Extract the (x, y) coordinate from the center of the cell holding the provided text.  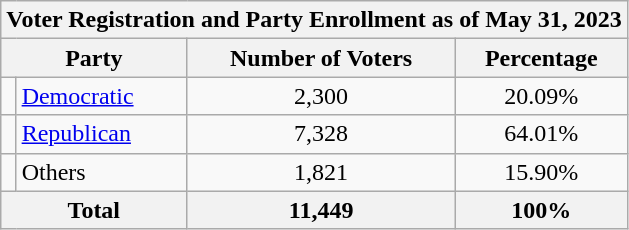
64.01% (541, 134)
Total (94, 210)
Republican (102, 134)
15.90% (541, 172)
Percentage (541, 58)
2,300 (321, 96)
Number of Voters (321, 58)
11,449 (321, 210)
100% (541, 210)
20.09% (541, 96)
7,328 (321, 134)
Voter Registration and Party Enrollment as of May 31, 2023 (314, 20)
Democratic (102, 96)
Party (94, 58)
1,821 (321, 172)
Others (102, 172)
